Output the (x, y) coordinate of the center of the cell containing the given text.  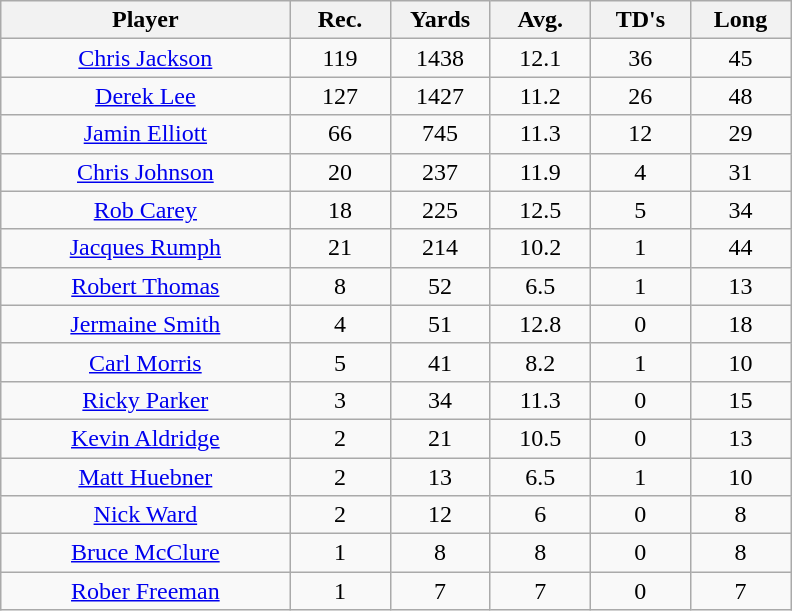
Chris Jackson (146, 58)
66 (340, 134)
10.5 (540, 438)
Player (146, 20)
Robert Thomas (146, 286)
Yards (440, 20)
Avg. (540, 20)
Jamin Elliott (146, 134)
44 (740, 248)
Carl Morris (146, 362)
Jermaine Smith (146, 324)
119 (340, 58)
12.8 (540, 324)
15 (740, 400)
745 (440, 134)
48 (740, 96)
Derek Lee (146, 96)
1427 (440, 96)
Matt Huebner (146, 477)
12.1 (540, 58)
29 (740, 134)
11.9 (540, 172)
3 (340, 400)
Kevin Aldridge (146, 438)
Rec. (340, 20)
10.2 (540, 248)
36 (640, 58)
Ricky Parker (146, 400)
51 (440, 324)
127 (340, 96)
8.2 (540, 362)
Jacques Rumph (146, 248)
Nick Ward (146, 515)
45 (740, 58)
31 (740, 172)
214 (440, 248)
6 (540, 515)
12.5 (540, 210)
Bruce McClure (146, 553)
TD's (640, 20)
225 (440, 210)
237 (440, 172)
Long (740, 20)
Rob Carey (146, 210)
20 (340, 172)
Chris Johnson (146, 172)
Rober Freeman (146, 591)
11.2 (540, 96)
41 (440, 362)
52 (440, 286)
26 (640, 96)
1438 (440, 58)
